Determine the (x, y) coordinate at the center of the cell enclosing the given text.  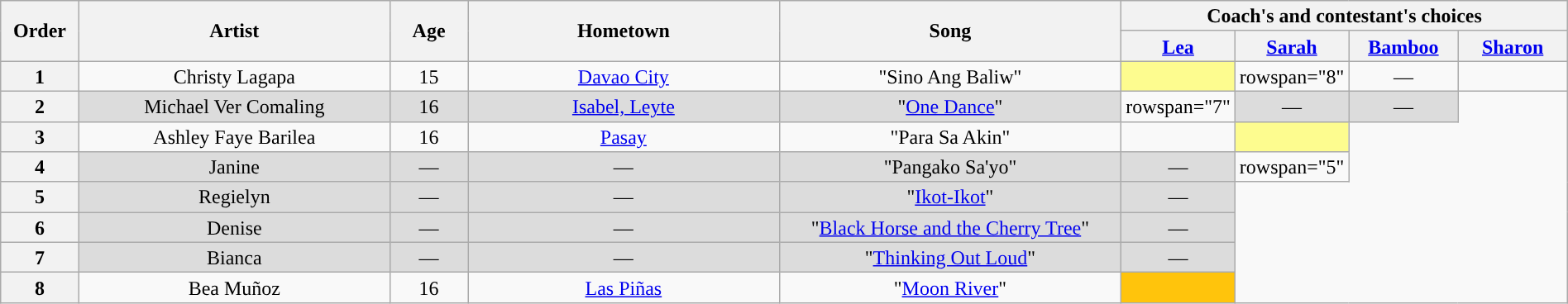
Song (950, 31)
Denise (234, 228)
Las Piñas (624, 287)
Janine (234, 167)
Sarah (1292, 46)
Age (428, 31)
rowspan="7" (1178, 106)
3 (40, 137)
"Black Horse and the Cherry Tree" (950, 228)
8 (40, 287)
"One Dance" (950, 106)
Davao City (624, 76)
1 (40, 76)
Ashley Faye Barilea (234, 137)
Bamboo (1403, 46)
Pasay (624, 137)
Lea (1178, 46)
"Sino Ang Baliw" (950, 76)
Coach's and contestant's choices (1345, 17)
Order (40, 31)
Sharon (1513, 46)
5 (40, 197)
Michael Ver Comaling (234, 106)
rowspan="5" (1292, 167)
Bea Muñoz (234, 287)
4 (40, 167)
Bianca (234, 258)
Isabel, Leyte (624, 106)
15 (428, 76)
"Pangako Sa'yo" (950, 167)
"Thinking Out Loud" (950, 258)
"Ikot-Ikot" (950, 197)
Regielyn (234, 197)
Hometown (624, 31)
"Para Sa Akin" (950, 137)
7 (40, 258)
Artist (234, 31)
rowspan="8" (1292, 76)
2 (40, 106)
6 (40, 228)
Christy Lagapa (234, 76)
"Moon River" (950, 287)
